Provide the (x, y) coordinate of the cell's center where the given text is located.  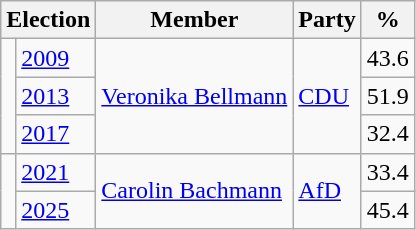
% (388, 20)
Carolin Bachmann (194, 191)
Election (48, 20)
2009 (56, 58)
Veronika Bellmann (194, 96)
AfD (327, 191)
2013 (56, 96)
2017 (56, 134)
CDU (327, 96)
Party (327, 20)
2025 (56, 210)
33.4 (388, 172)
Member (194, 20)
43.6 (388, 58)
45.4 (388, 210)
2021 (56, 172)
51.9 (388, 96)
32.4 (388, 134)
